Pinpoint the cell where the given text exists, returning its (X, Y) midpoint coordinate. 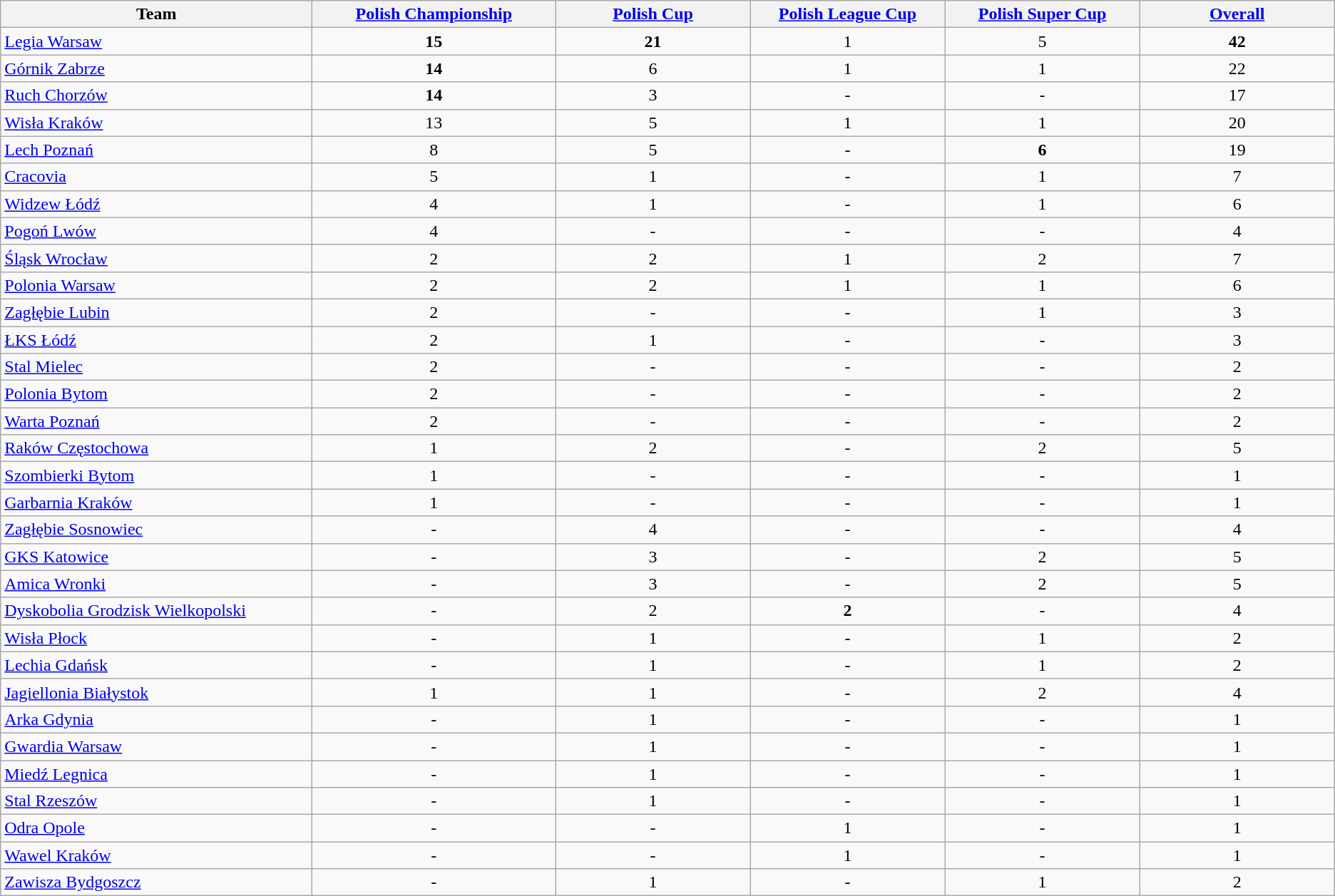
13 (434, 123)
Lechia Gdańsk (157, 665)
Wawel Kraków (157, 855)
Lech Poznań (157, 150)
Polish Super Cup (1043, 14)
Gwardia Warsaw (157, 746)
Dyskobolia Grodzisk Wielkopolski (157, 611)
Wisła Kraków (157, 123)
Ruch Chorzów (157, 96)
Warta Poznań (157, 421)
19 (1237, 150)
17 (1237, 96)
8 (434, 150)
Szombierki Bytom (157, 475)
Jagiellonia Białystok (157, 692)
15 (434, 41)
Garbarnia Kraków (157, 503)
22 (1237, 68)
Team (157, 14)
Widzew Łódź (157, 204)
21 (653, 41)
Overall (1237, 14)
Raków Częstochowa (157, 448)
Polonia Warsaw (157, 285)
Pogoń Lwów (157, 231)
Cracovia (157, 177)
Wisła Płock (157, 638)
Polish Cup (653, 14)
Polish Championship (434, 14)
Stal Mielec (157, 367)
Legia Warsaw (157, 41)
Zagłębie Lubin (157, 312)
Górnik Zabrze (157, 68)
Amica Wronki (157, 584)
Zawisza Bydgoszcz (157, 882)
ŁKS Łódź (157, 340)
Zagłębie Sosnowiec (157, 530)
Miedź Legnica (157, 773)
Śląsk Wrocław (157, 258)
42 (1237, 41)
20 (1237, 123)
GKS Katowice (157, 557)
Polish League Cup (847, 14)
Arka Gdynia (157, 719)
Polonia Bytom (157, 394)
Stal Rzeszów (157, 801)
Odra Opole (157, 828)
